Return (X, Y) of the center of cell containing provided text 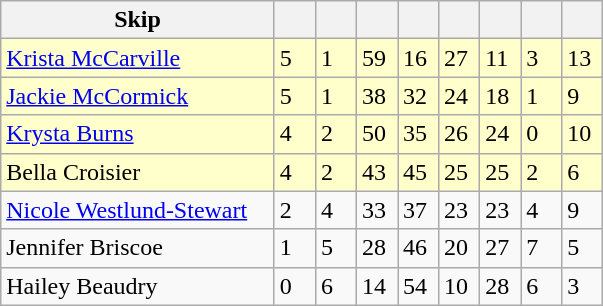
Skip (138, 20)
33 (376, 210)
Hailey Beaudry (138, 286)
20 (460, 248)
Bella Croisier (138, 172)
32 (418, 96)
50 (376, 134)
59 (376, 58)
46 (418, 248)
14 (376, 286)
Krista McCarville (138, 58)
38 (376, 96)
54 (418, 286)
Jackie McCormick (138, 96)
Nicole Westlund-Stewart (138, 210)
37 (418, 210)
16 (418, 58)
45 (418, 172)
7 (542, 248)
35 (418, 134)
11 (500, 58)
13 (582, 58)
Jennifer Briscoe (138, 248)
Krysta Burns (138, 134)
26 (460, 134)
18 (500, 96)
43 (376, 172)
